Find where the given text appears and provide that cell's center as [x, y] coordinate. 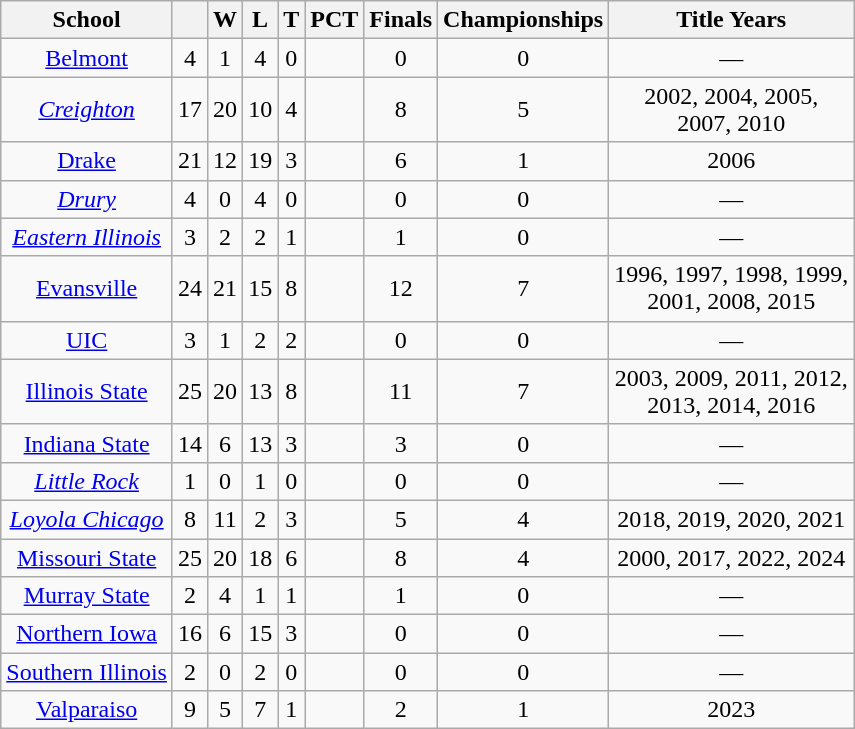
UIC [87, 340]
2000, 2017, 2022, 2024 [732, 557]
17 [190, 110]
2003, 2009, 2011, 2012,2013, 2014, 2016 [732, 392]
Title Years [732, 20]
Drake [87, 161]
16 [190, 634]
2018, 2019, 2020, 2021 [732, 519]
Valparaiso [87, 710]
19 [260, 161]
18 [260, 557]
Murray State [87, 596]
14 [190, 443]
9 [190, 710]
Championships [524, 20]
2002, 2004, 2005,2007, 2010 [732, 110]
W [226, 20]
1996, 1997, 1998, 1999,2001, 2008, 2015 [732, 288]
Indiana State [87, 443]
Missouri State [87, 557]
T [292, 20]
Loyola Chicago [87, 519]
L [260, 20]
2006 [732, 161]
PCT [334, 20]
24 [190, 288]
Belmont [87, 58]
Illinois State [87, 392]
Little Rock [87, 481]
Finals [401, 20]
Drury [87, 199]
Northern Iowa [87, 634]
Evansville [87, 288]
Eastern Illinois [87, 237]
School [87, 20]
Creighton [87, 110]
10 [260, 110]
Southern Illinois [87, 672]
2023 [732, 710]
